Provide the [X, Y] coordinate of the cell's center where the given text is located.  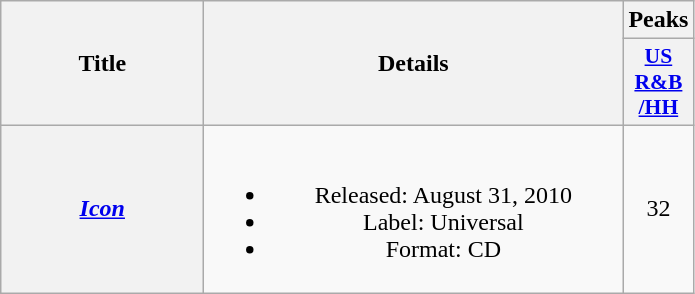
Peaks [658, 20]
Details [414, 64]
Released: August 31, 2010Label: UniversalFormat: CD [414, 208]
Title [102, 64]
32 [658, 208]
US R&B/HH [658, 82]
Icon [102, 208]
